From the cell containing the given text, extract its center point as [x, y] coordinate. 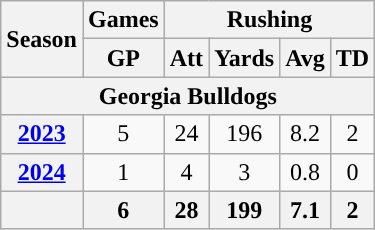
Yards [244, 58]
Avg [306, 58]
GP [123, 58]
8.2 [306, 134]
Georgia Bulldogs [188, 96]
Rushing [270, 20]
199 [244, 210]
Season [42, 39]
4 [186, 172]
7.1 [306, 210]
TD [352, 58]
5 [123, 134]
24 [186, 134]
2023 [42, 134]
28 [186, 210]
0.8 [306, 172]
1 [123, 172]
Att [186, 58]
196 [244, 134]
2024 [42, 172]
6 [123, 210]
0 [352, 172]
Games [123, 20]
3 [244, 172]
